For the text-containing cell, return its midpoint in (X, Y) coordinate format. 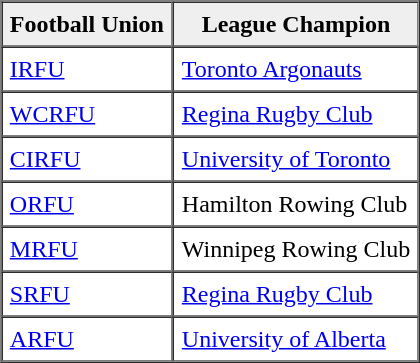
MRFU (87, 248)
WCRFU (87, 114)
League Champion (296, 24)
Winnipeg Rowing Club (296, 248)
Toronto Argonauts (296, 68)
ORFU (87, 204)
SRFU (87, 294)
Football Union (87, 24)
University of Toronto (296, 158)
CIRFU (87, 158)
IRFU (87, 68)
Hamilton Rowing Club (296, 204)
ARFU (87, 338)
University of Alberta (296, 338)
